Determine the (x, y) coordinate at the center of the cell enclosing the given text.  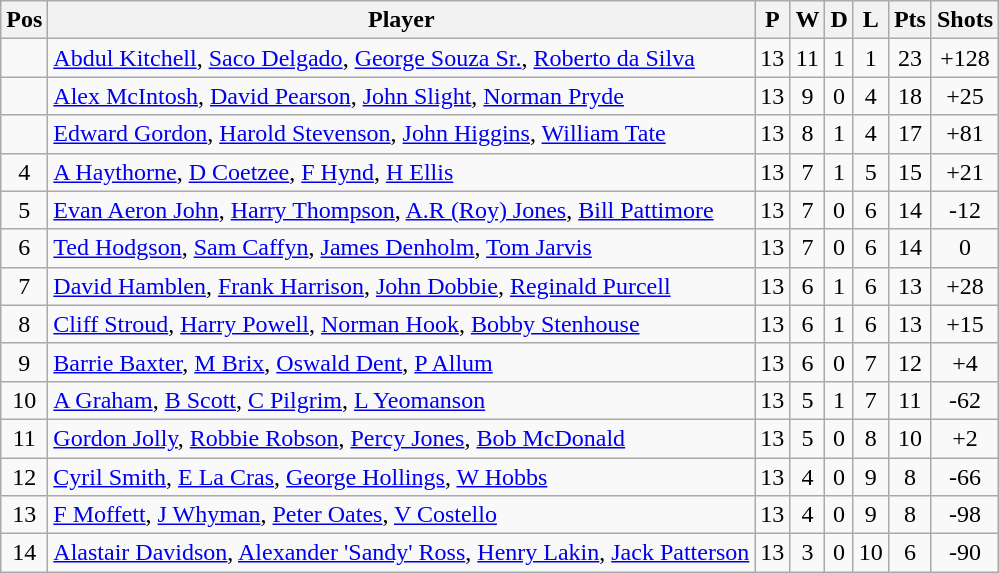
+2 (964, 438)
23 (910, 58)
+28 (964, 286)
+81 (964, 134)
15 (910, 172)
Cliff Stroud, Harry Powell, Norman Hook, Bobby Stenhouse (402, 324)
+25 (964, 96)
Barrie Baxter, M Brix, Oswald Dent, P Allum (402, 362)
-90 (964, 553)
Evan Aeron John, Harry Thompson, A.R (Roy) Jones, Bill Pattimore (402, 210)
Alex McIntosh, David Pearson, John Slight, Norman Pryde (402, 96)
Gordon Jolly, Robbie Robson, Percy Jones, Bob McDonald (402, 438)
D (839, 20)
+21 (964, 172)
3 (808, 553)
+128 (964, 58)
Ted Hodgson, Sam Caffyn, James Denholm, Tom Jarvis (402, 248)
-98 (964, 515)
L (870, 20)
-12 (964, 210)
+15 (964, 324)
18 (910, 96)
W (808, 20)
Cyril Smith, E La Cras, George Hollings, W Hobbs (402, 477)
17 (910, 134)
P (772, 20)
A Haythorne, D Coetzee, F Hynd, H Ellis (402, 172)
David Hamblen, Frank Harrison, John Dobbie, Reginald Purcell (402, 286)
Shots (964, 20)
Abdul Kitchell, Saco Delgado, George Souza Sr., Roberto da Silva (402, 58)
Pts (910, 20)
Player (402, 20)
+4 (964, 362)
Pos (24, 20)
-62 (964, 400)
Alastair Davidson, Alexander 'Sandy' Ross, Henry Lakin, Jack Patterson (402, 553)
-66 (964, 477)
Edward Gordon, Harold Stevenson, John Higgins, William Tate (402, 134)
A Graham, B Scott, C Pilgrim, L Yeomanson (402, 400)
F Moffett, J Whyman, Peter Oates, V Costello (402, 515)
